Locate the cell with the specified text and output its (X, Y) center coordinate. 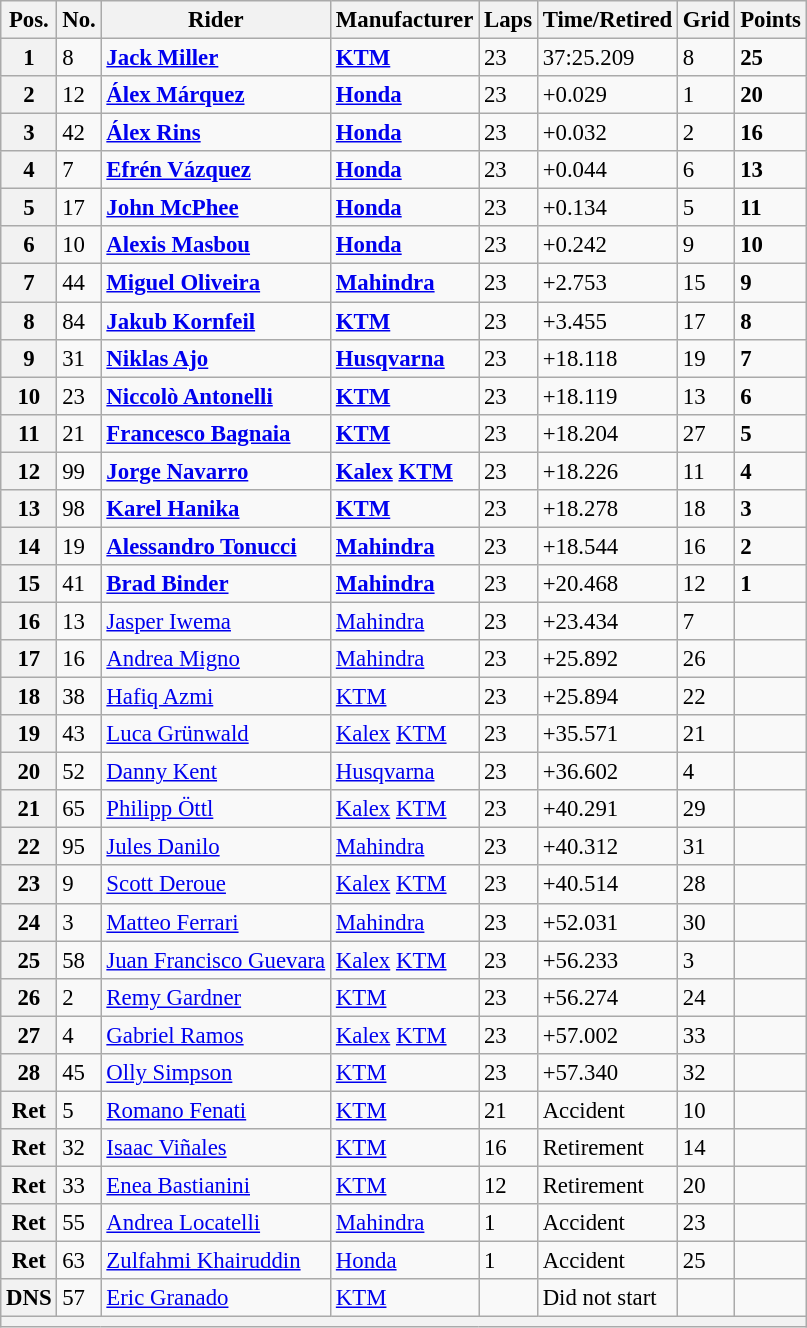
99 (79, 471)
84 (79, 321)
Karel Hanika (216, 509)
41 (79, 584)
Miguel Oliveira (216, 283)
55 (79, 1223)
Efrén Vázquez (216, 170)
Jack Miller (216, 58)
Niccolò Antonelli (216, 396)
Luca Grünwald (216, 734)
Time/Retired (607, 20)
John McPhee (216, 208)
98 (79, 509)
Andrea Migno (216, 659)
+18.118 (607, 358)
Manufacturer (405, 20)
Andrea Locatelli (216, 1223)
Jasper Iwema (216, 621)
Scott Deroue (216, 885)
Remy Gardner (216, 997)
58 (79, 960)
+0.029 (607, 95)
Grid (706, 20)
Alexis Masbou (216, 245)
+18.278 (607, 509)
Jorge Navarro (216, 471)
Hafiq Azmi (216, 697)
Pos. (29, 20)
+3.455 (607, 321)
42 (79, 133)
29 (706, 809)
37:25.209 (607, 58)
+40.291 (607, 809)
43 (79, 734)
+2.753 (607, 283)
+40.312 (607, 847)
+0.044 (607, 170)
+0.032 (607, 133)
No. (79, 20)
+52.031 (607, 922)
+57.340 (607, 1073)
Philipp Öttl (216, 809)
30 (706, 922)
+18.204 (607, 433)
+25.894 (607, 697)
65 (79, 809)
Enea Bastianini (216, 1185)
+36.602 (607, 772)
38 (79, 697)
+56.233 (607, 960)
+35.571 (607, 734)
Isaac Viñales (216, 1148)
+18.544 (607, 546)
Jules Danilo (216, 847)
DNS (29, 1298)
+18.119 (607, 396)
44 (79, 283)
95 (79, 847)
45 (79, 1073)
+56.274 (607, 997)
+20.468 (607, 584)
Brad Binder (216, 584)
+23.434 (607, 621)
Álex Rins (216, 133)
Romano Fenati (216, 1110)
Points (770, 20)
Juan Francisco Guevara (216, 960)
Danny Kent (216, 772)
+18.226 (607, 471)
Zulfahmi Khairuddin (216, 1261)
Did not start (607, 1298)
Eric Granado (216, 1298)
Gabriel Ramos (216, 1035)
+0.242 (607, 245)
Olly Simpson (216, 1073)
Alessandro Tonucci (216, 546)
57 (79, 1298)
Matteo Ferrari (216, 922)
Laps (508, 20)
Rider (216, 20)
Niklas Ajo (216, 358)
+0.134 (607, 208)
52 (79, 772)
+25.892 (607, 659)
Francesco Bagnaia (216, 433)
63 (79, 1261)
Álex Márquez (216, 95)
+57.002 (607, 1035)
Jakub Kornfeil (216, 321)
+40.514 (607, 885)
